Detect which cell encompasses the target text, then output its (X, Y) center coordinate. 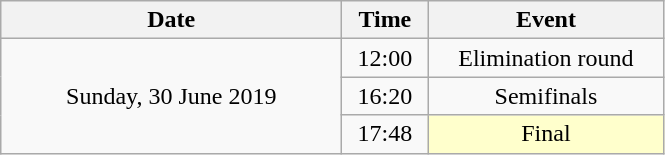
Event (546, 20)
16:20 (385, 96)
Sunday, 30 June 2019 (172, 96)
Semifinals (546, 96)
17:48 (385, 134)
Elimination round (546, 58)
Final (546, 134)
Time (385, 20)
Date (172, 20)
12:00 (385, 58)
